From the cell containing the given text, extract its center point as [X, Y] coordinate. 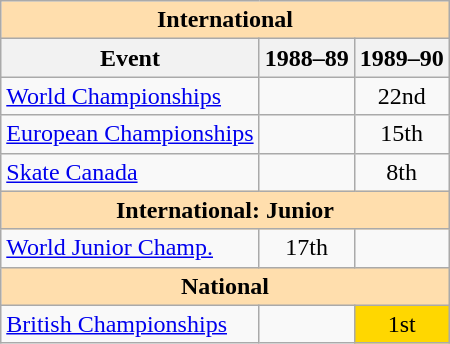
International [225, 20]
1989–90 [402, 58]
17th [306, 248]
1st [402, 324]
International: Junior [225, 210]
National [225, 286]
15th [402, 134]
World Junior Champ. [130, 248]
European Championships [130, 134]
22nd [402, 96]
Event [130, 58]
8th [402, 172]
Skate Canada [130, 172]
World Championships [130, 96]
British Championships [130, 324]
1988–89 [306, 58]
